Pinpoint the cell where the given text exists, returning its (x, y) midpoint coordinate. 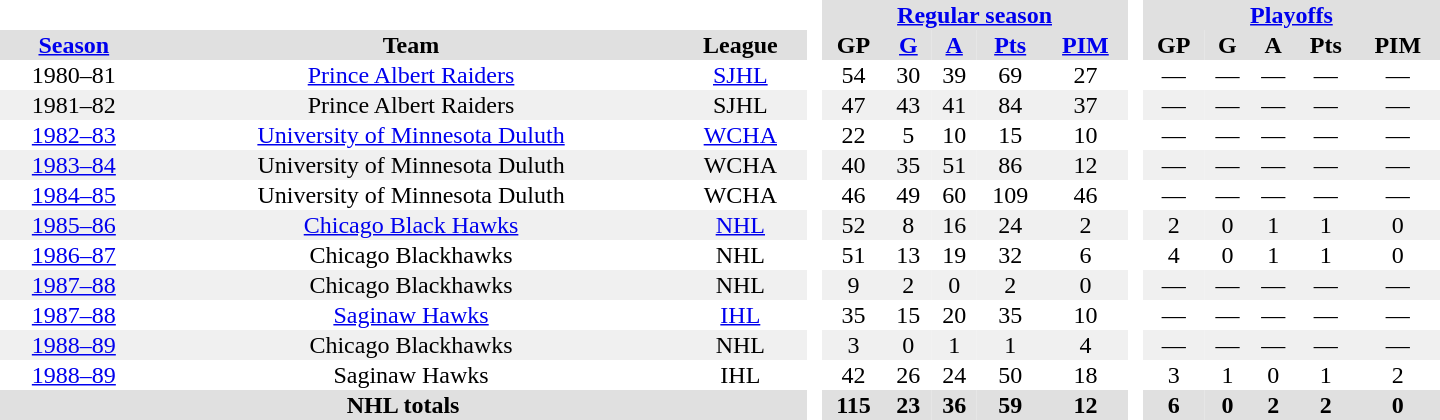
1980–81 (74, 75)
1986–87 (74, 255)
69 (1010, 75)
86 (1010, 165)
1983–84 (74, 165)
30 (908, 75)
52 (854, 225)
Team (412, 45)
40 (854, 165)
54 (854, 75)
109 (1010, 195)
36 (954, 405)
22 (854, 135)
13 (908, 255)
59 (1010, 405)
32 (1010, 255)
1982–83 (74, 135)
5 (908, 135)
9 (854, 285)
50 (1010, 375)
115 (854, 405)
League (740, 45)
37 (1085, 105)
47 (854, 105)
Season (74, 45)
23 (908, 405)
NHL totals (403, 405)
26 (908, 375)
20 (954, 315)
8 (908, 225)
60 (954, 195)
84 (1010, 105)
1985–86 (74, 225)
19 (954, 255)
16 (954, 225)
Chicago Black Hawks (412, 225)
1981–82 (74, 105)
41 (954, 105)
1984–85 (74, 195)
43 (908, 105)
Playoffs (1292, 15)
Regular season (975, 15)
18 (1085, 375)
42 (854, 375)
39 (954, 75)
49 (908, 195)
27 (1085, 75)
